Return (X, Y) of the center of cell containing provided text 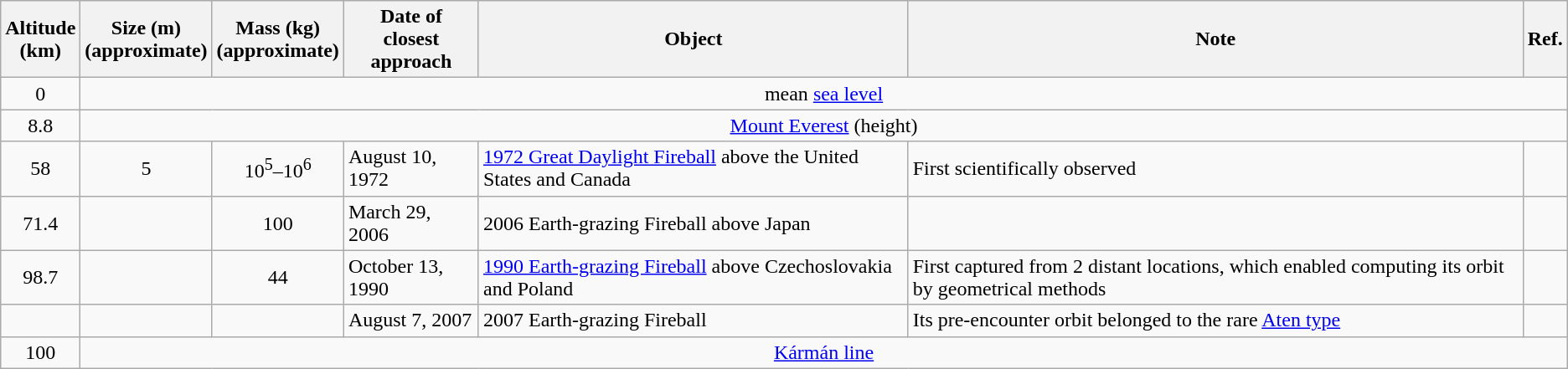
71.4 (40, 223)
Object (694, 39)
Mount Everest (height) (824, 126)
1990 Earth-grazing Fireball above Czechoslovakia and Poland (694, 278)
98.7 (40, 278)
August 7, 2007 (410, 320)
First captured from 2 distant locations, which enabled computing its orbit by geometrical methods (1215, 278)
5 (146, 169)
Date ofclosest approach (410, 39)
0 (40, 94)
Note (1215, 39)
Altitude(km) (40, 39)
2006 Earth-grazing Fireball above Japan (694, 223)
8.8 (40, 126)
2007 Earth-grazing Fireball (694, 320)
Size (m)(approximate) (146, 39)
Kármán line (824, 352)
First scientifically observed (1215, 169)
Mass (kg)(approximate) (278, 39)
Ref. (1545, 39)
mean sea level (824, 94)
44 (278, 278)
105–106 (278, 169)
October 13, 1990 (410, 278)
1972 Great Daylight Fireball above the United States and Canada (694, 169)
August 10, 1972 (410, 169)
March 29, 2006 (410, 223)
58 (40, 169)
Its pre-encounter orbit belonged to the rare Aten type (1215, 320)
